Find where the given text appears and provide that cell's center as [x, y] coordinate. 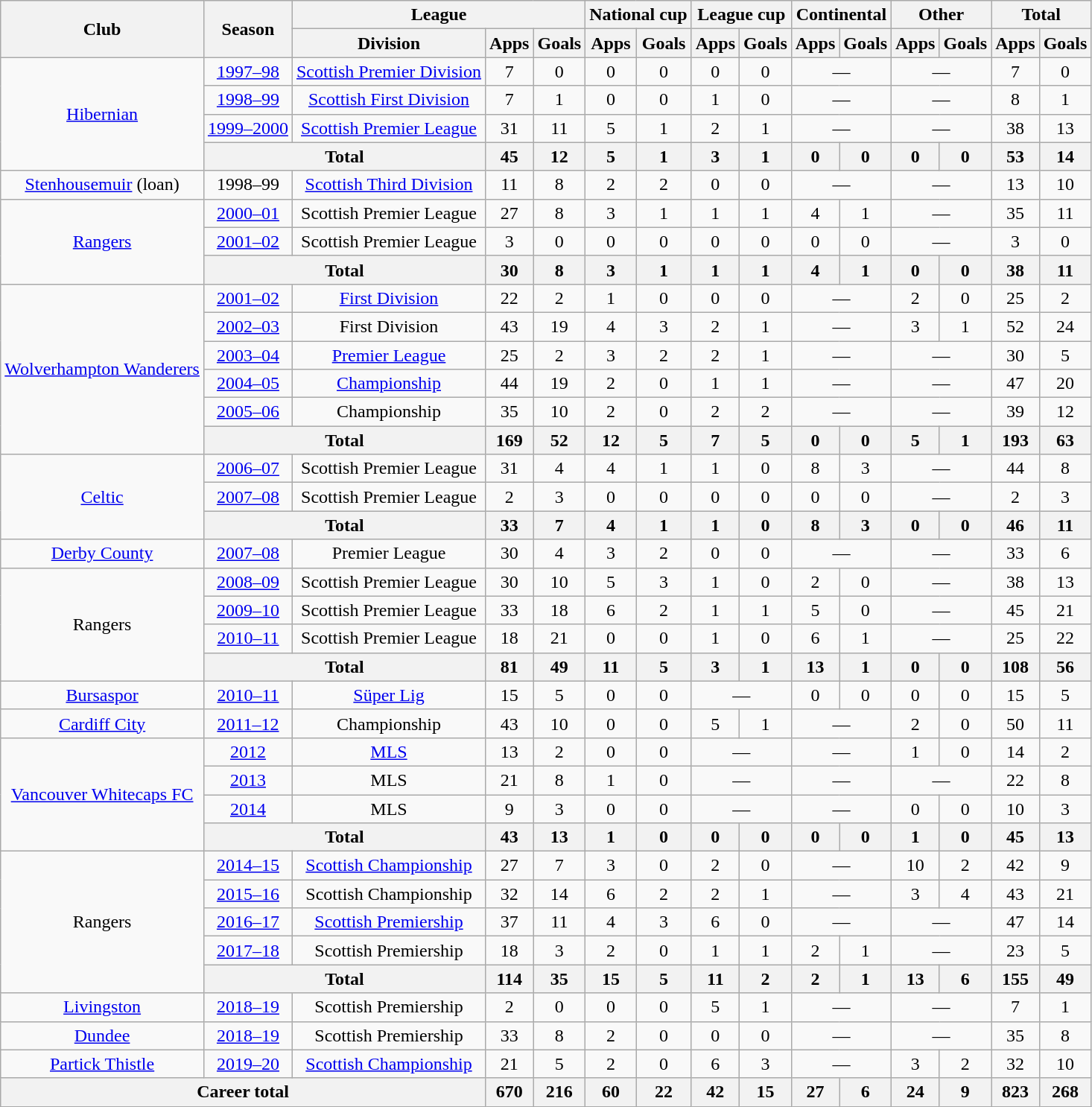
Dundee [103, 1035]
2017–18 [247, 951]
Continental [841, 15]
Wolverhampton Wanderers [103, 369]
2004–05 [247, 384]
37 [510, 922]
193 [1015, 440]
National cup [638, 15]
169 [510, 440]
Cardiff City [103, 723]
Club [103, 29]
2002–03 [247, 326]
Other [942, 15]
23 [1015, 951]
53 [1015, 156]
2006–07 [247, 469]
20 [1065, 384]
1999–2000 [247, 128]
League cup [741, 15]
Hibernian [103, 114]
2014 [247, 808]
670 [510, 1092]
Süper Lig [389, 695]
Livingston [103, 1007]
2012 [247, 752]
268 [1065, 1092]
2000–01 [247, 213]
81 [510, 667]
2005–06 [247, 412]
39 [1015, 412]
2014–15 [247, 866]
Scottish First Division [389, 100]
Partick Thistle [103, 1064]
2019–20 [247, 1064]
1997–98 [247, 72]
114 [510, 979]
50 [1015, 723]
823 [1015, 1092]
Scottish Premier Division [389, 72]
63 [1065, 440]
2016–17 [247, 922]
Bursaspor [103, 695]
Career total [243, 1092]
155 [1015, 979]
2013 [247, 780]
Scottish Third Division [389, 185]
League [438, 15]
Stenhousemuir (loan) [103, 185]
46 [1015, 525]
2009–10 [247, 610]
216 [559, 1092]
56 [1065, 667]
2015–16 [247, 894]
Division [389, 43]
Celtic [103, 497]
Vancouver Whitecaps FC [103, 794]
60 [611, 1092]
Season [247, 29]
108 [1015, 667]
2011–12 [247, 723]
Derby County [103, 553]
2008–09 [247, 582]
2003–04 [247, 355]
